From the cell containing the given text, extract its center point as [x, y] coordinate. 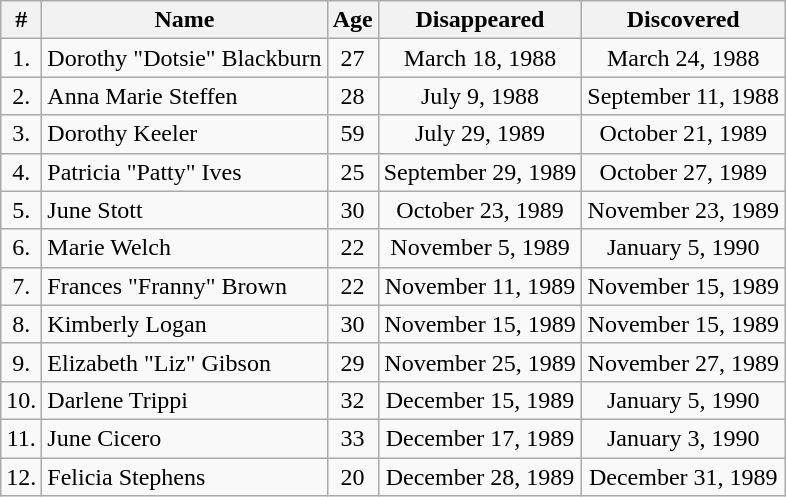
7. [22, 286]
October 23, 1989 [480, 210]
20 [352, 477]
March 18, 1988 [480, 58]
March 24, 1988 [684, 58]
Marie Welch [184, 248]
Frances "Franny" Brown [184, 286]
Kimberly Logan [184, 324]
July 9, 1988 [480, 96]
12. [22, 477]
October 27, 1989 [684, 172]
December 31, 1989 [684, 477]
Darlene Trippi [184, 400]
Anna Marie Steffen [184, 96]
6. [22, 248]
October 21, 1989 [684, 134]
25 [352, 172]
Disappeared [480, 20]
5. [22, 210]
January 3, 1990 [684, 438]
November 11, 1989 [480, 286]
November 23, 1989 [684, 210]
59 [352, 134]
Elizabeth "Liz" Gibson [184, 362]
September 11, 1988 [684, 96]
November 5, 1989 [480, 248]
June Cicero [184, 438]
Felicia Stephens [184, 477]
November 27, 1989 [684, 362]
Discovered [684, 20]
4. [22, 172]
Patricia "Patty" Ives [184, 172]
33 [352, 438]
9. [22, 362]
27 [352, 58]
June Stott [184, 210]
10. [22, 400]
Name [184, 20]
July 29, 1989 [480, 134]
Age [352, 20]
1. [22, 58]
Dorothy Keeler [184, 134]
3. [22, 134]
2. [22, 96]
8. [22, 324]
December 15, 1989 [480, 400]
December 17, 1989 [480, 438]
November 25, 1989 [480, 362]
28 [352, 96]
September 29, 1989 [480, 172]
11. [22, 438]
29 [352, 362]
# [22, 20]
32 [352, 400]
December 28, 1989 [480, 477]
Dorothy "Dotsie" Blackburn [184, 58]
